Determine the [X, Y] coordinate at the center of the cell enclosing the given text.  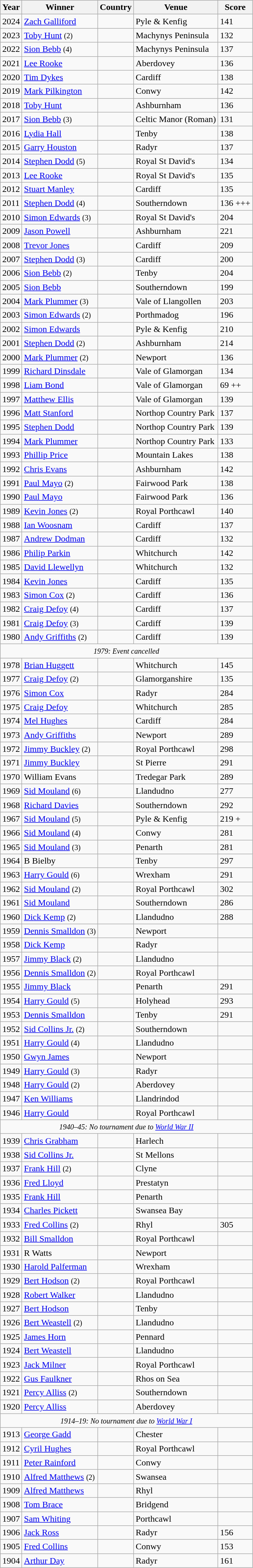
Mountain Lakes [176, 455]
196 [235, 315]
Stephen Dodd (4) [60, 203]
214 [235, 343]
136 +++ [235, 203]
Llandrindod [176, 1099]
Peter Rainford [60, 1462]
St Pierre [176, 763]
Harry Gould (4) [60, 1043]
2006 [11, 273]
1991 [11, 483]
1938 [11, 1155]
Jack Ross [60, 1533]
Kevin Jones (2) [60, 511]
286 [235, 903]
1904 [11, 1561]
Bridgend [176, 1504]
2015 [11, 147]
131 [235, 119]
1973 [11, 735]
1956 [11, 973]
1962 [11, 889]
1949 [11, 1071]
Paul Mayo (2) [60, 483]
1947 [11, 1099]
1969 [11, 791]
R Watts [60, 1253]
297 [235, 861]
2003 [11, 315]
210 [235, 329]
1948 [11, 1085]
Jack Milner [60, 1365]
141 [235, 21]
1983 [11, 595]
Sid Mouland (4) [60, 833]
1992 [11, 469]
Swansea Bay [176, 1211]
Jimmy Black (2) [60, 959]
Jimmy Buckley [60, 763]
1982 [11, 609]
1967 [11, 819]
203 [235, 301]
1965 [11, 847]
Bert Weastell (2) [60, 1323]
Tom Brace [60, 1504]
Sid Collins Jr. (2) [60, 1029]
1989 [11, 511]
Country [116, 7]
1957 [11, 959]
1963 [11, 875]
Sid Mouland (6) [60, 791]
219 + [235, 819]
William Evans [60, 777]
Harry Gould (5) [60, 1001]
1976 [11, 693]
Ian Woosnam [60, 525]
1911 [11, 1462]
Tim Dykes [60, 77]
140 [235, 511]
2018 [11, 105]
Chris Evans [60, 469]
Simon Edwards (2) [60, 315]
1930 [11, 1267]
Stephen Dodd (5) [60, 161]
2020 [11, 77]
Alfred Matthews (2) [60, 1476]
1954 [11, 1001]
Percy Alliss [60, 1407]
Porthcawl [176, 1519]
Sion Bebb (3) [60, 119]
Andy Griffiths (2) [60, 637]
Arthur Day [60, 1561]
1968 [11, 805]
1971 [11, 763]
Percy Alliss (2) [60, 1393]
2022 [11, 49]
277 [235, 791]
2004 [11, 301]
2013 [11, 175]
Jimmy Buckley (2) [60, 749]
1953 [11, 1015]
Mark Plummer (3) [60, 301]
156 [235, 1533]
1934 [11, 1211]
1986 [11, 553]
Bill Smalldon [60, 1239]
1980 [11, 637]
Mark Pilkington [60, 91]
1935 [11, 1197]
1931 [11, 1253]
Bert Hodson (2) [60, 1281]
Sid Mouland (5) [60, 819]
Richard Dinsdale [60, 371]
Matt Stanford [60, 413]
1975 [11, 707]
292 [235, 805]
1922 [11, 1379]
Sid Mouland (2) [60, 889]
1997 [11, 399]
2009 [11, 231]
2021 [11, 63]
1910 [11, 1476]
1960 [11, 917]
2007 [11, 259]
Dennis Smalldon (2) [60, 973]
Andy Griffiths [60, 735]
1924 [11, 1351]
Simon Cox (2) [60, 595]
199 [235, 287]
1950 [11, 1057]
Phillip Price [60, 455]
Trevor Jones [60, 245]
Vale of Llangollen [176, 301]
1932 [11, 1239]
Stephen Dodd (2) [60, 343]
Prestatyn [176, 1183]
1907 [11, 1519]
2011 [11, 203]
1929 [11, 1281]
Harry Gould [60, 1113]
1905 [11, 1547]
1921 [11, 1393]
Harry Gould (6) [60, 875]
1998 [11, 385]
Dick Kemp (2) [60, 917]
1928 [11, 1294]
Garry Houston [60, 147]
Fred Collins [60, 1547]
1936 [11, 1183]
Harold Palferman [60, 1267]
1970 [11, 777]
Glamorganshire [176, 679]
Simon Edwards [60, 329]
Frank Hill [60, 1197]
Gus Faulkner [60, 1379]
Clyne [176, 1169]
George Gadd [60, 1435]
Charles Pickett [60, 1211]
1984 [11, 581]
1979: Event cancelled [126, 651]
1999 [11, 371]
Kevin Jones [60, 581]
Paul Mayo [60, 497]
161 [235, 1561]
Stephen Dodd (3) [60, 259]
Porthmadog [176, 315]
Matthew Ellis [60, 399]
Gwyn James [60, 1057]
Craig Defoy (4) [60, 609]
Lydia Hall [60, 133]
1940–45: No tournament due to World War II [126, 1127]
Harry Gould (2) [60, 1085]
Simon Cox [60, 693]
2019 [11, 91]
2008 [11, 245]
2017 [11, 119]
Celtic Manor (Roman) [176, 119]
St Mellons [176, 1155]
1964 [11, 861]
1987 [11, 539]
Sion Bebb (4) [60, 49]
Craig Defoy (3) [60, 623]
1951 [11, 1043]
Chester [176, 1435]
Fred Collins (2) [60, 1225]
1909 [11, 1490]
145 [235, 665]
1939 [11, 1141]
Fred Lloyd [60, 1183]
Rhos on Sea [176, 1379]
Sid Mouland [60, 903]
Pennard [176, 1337]
Sid Collins Jr. [60, 1155]
David Llewellyn [60, 567]
1908 [11, 1504]
1978 [11, 665]
209 [235, 245]
Andrew Dodman [60, 539]
69 ++ [235, 385]
Alfred Matthews [60, 1490]
Dennis Smalldon [60, 1015]
Jimmy Black [60, 987]
Mark Plummer (2) [60, 357]
298 [235, 749]
Score [235, 7]
2002 [11, 329]
2000 [11, 357]
James Horn [60, 1337]
1913 [11, 1435]
2024 [11, 21]
1961 [11, 903]
1914–19: No tournament due to World War I [126, 1421]
Simon Edwards (3) [60, 217]
1927 [11, 1309]
Mel Hughes [60, 721]
Mark Plummer [60, 441]
1912 [11, 1449]
Bert Hodson [60, 1309]
153 [235, 1547]
Bert Weastell [60, 1351]
302 [235, 889]
2001 [11, 343]
2016 [11, 133]
Sam Whiting [60, 1519]
Zach Galliford [60, 21]
Sion Bebb (2) [60, 273]
Stuart Manley [60, 189]
Liam Bond [60, 385]
305 [235, 1225]
Frank Hill (2) [60, 1169]
Philip Parkin [60, 553]
Robert Walker [60, 1294]
1952 [11, 1029]
1974 [11, 721]
Stephen Dodd [60, 427]
Brian Huggett [60, 665]
Dick Kemp [60, 945]
Ken Williams [60, 1099]
1923 [11, 1365]
1990 [11, 497]
200 [235, 259]
1981 [11, 623]
1926 [11, 1323]
Sid Mouland (3) [60, 847]
Toby Hunt (2) [60, 35]
Holyhead [176, 1001]
1988 [11, 525]
1955 [11, 987]
Year [11, 7]
Cyril Hughes [60, 1449]
Tredegar Park [176, 777]
Toby Hunt [60, 105]
Craig Defoy (2) [60, 679]
133 [235, 441]
1958 [11, 945]
Richard Davies [60, 805]
288 [235, 917]
Craig Defoy [60, 707]
1972 [11, 749]
1995 [11, 427]
Dennis Smalldon (3) [60, 931]
1906 [11, 1533]
1996 [11, 413]
Swansea [176, 1476]
293 [235, 1001]
Venue [176, 7]
1946 [11, 1113]
221 [235, 231]
1937 [11, 1169]
2014 [11, 161]
1920 [11, 1407]
1994 [11, 441]
B Bielby [60, 861]
Sion Bebb [60, 287]
2012 [11, 189]
1977 [11, 679]
Harlech [176, 1141]
1985 [11, 567]
2005 [11, 287]
1966 [11, 833]
1993 [11, 455]
Chris Grabham [60, 1141]
Harry Gould (3) [60, 1071]
2023 [11, 35]
2010 [11, 217]
Jason Powell [60, 231]
285 [235, 707]
1959 [11, 931]
1933 [11, 1225]
1925 [11, 1337]
Winner [60, 7]
